Return (x, y) of the center of cell containing provided text 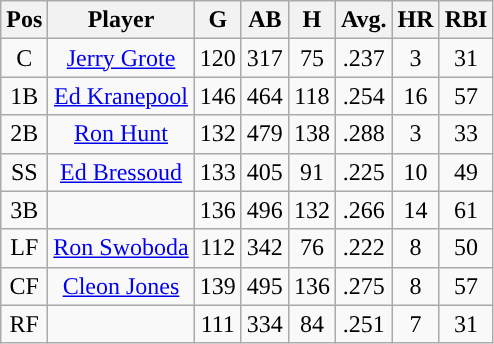
HR (416, 20)
342 (264, 248)
464 (264, 96)
.237 (364, 58)
10 (416, 172)
SS (24, 172)
495 (264, 286)
496 (264, 210)
75 (312, 58)
111 (218, 324)
.254 (364, 96)
146 (218, 96)
.288 (364, 134)
Avg. (364, 20)
76 (312, 248)
RBI (466, 20)
CF (24, 286)
.222 (364, 248)
G (218, 20)
14 (416, 210)
33 (466, 134)
2B (24, 134)
Ed Bressoud (121, 172)
120 (218, 58)
84 (312, 324)
317 (264, 58)
RF (24, 324)
.275 (364, 286)
1B (24, 96)
16 (416, 96)
.251 (364, 324)
Cleon Jones (121, 286)
LF (24, 248)
Ed Kranepool (121, 96)
112 (218, 248)
133 (218, 172)
334 (264, 324)
AB (264, 20)
Pos (24, 20)
.266 (364, 210)
138 (312, 134)
50 (466, 248)
61 (466, 210)
C (24, 58)
Player (121, 20)
139 (218, 286)
118 (312, 96)
3B (24, 210)
479 (264, 134)
7 (416, 324)
.225 (364, 172)
Ron Swoboda (121, 248)
H (312, 20)
91 (312, 172)
Jerry Grote (121, 58)
49 (466, 172)
Ron Hunt (121, 134)
405 (264, 172)
